Detect which cell encompasses the target text, then output its (x, y) center coordinate. 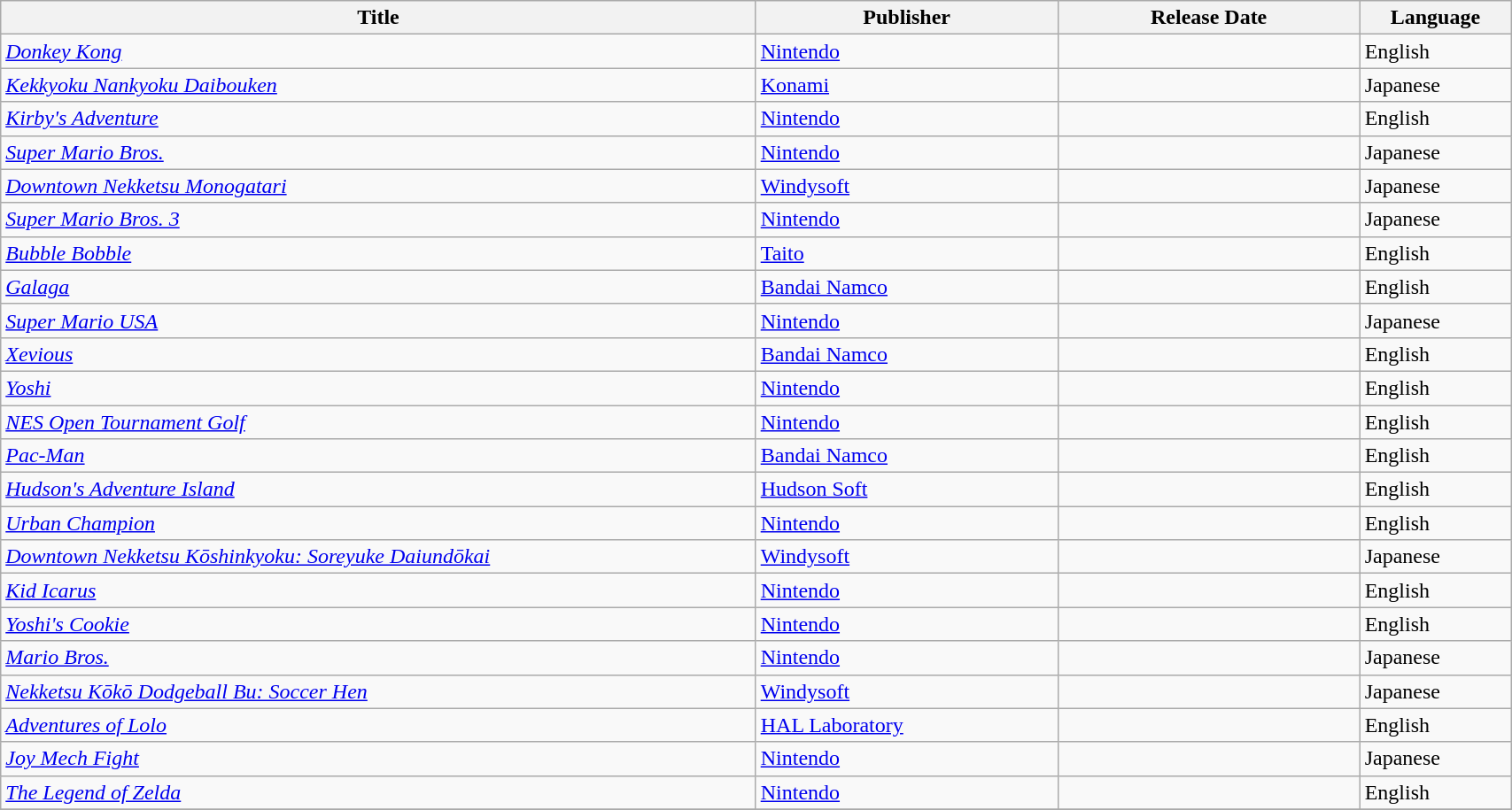
Kid Icarus (378, 590)
Super Mario USA (378, 320)
Adventures of Lolo (378, 725)
Yoshi (378, 388)
Konami (907, 85)
Language (1435, 18)
Hudson Soft (907, 490)
Super Mario Bros. 3 (378, 220)
Downtown Nekketsu Monogatari (378, 186)
Joy Mech Fight (378, 759)
Title (378, 18)
Mario Bros. (378, 658)
Release Date (1208, 18)
Nekketsu Kōkō Dodgeball Bu: Soccer Hen (378, 691)
Publisher (907, 18)
Downtown Nekketsu Kōshinkyoku: Soreyuke Daiundōkai (378, 557)
Galaga (378, 287)
Super Mario Bros. (378, 152)
Kirby's Adventure (378, 119)
Taito (907, 253)
The Legend of Zelda (378, 792)
Hudson's Adventure Island (378, 490)
Pac-Man (378, 456)
Bubble Bobble (378, 253)
HAL Laboratory (907, 725)
NES Open Tournament Golf (378, 422)
Kekkyoku Nankyoku Daibouken (378, 85)
Donkey Kong (378, 51)
Urban Champion (378, 523)
Xevious (378, 354)
Yoshi's Cookie (378, 624)
